Pinpoint the cell where the given text exists, returning its [X, Y] midpoint coordinate. 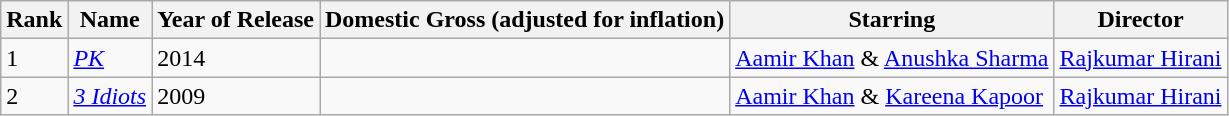
Domestic Gross (adjusted for inflation) [525, 20]
2014 [236, 58]
Year of Release [236, 20]
2 [34, 96]
Director [1140, 20]
2009 [236, 96]
Aamir Khan & Kareena Kapoor [892, 96]
Name [110, 20]
Aamir Khan & Anushka Sharma [892, 58]
Rank [34, 20]
PK [110, 58]
1 [34, 58]
3 Idiots [110, 96]
Starring [892, 20]
